Identify which cell holds the provided text, then report its [x, y] central coordinate. 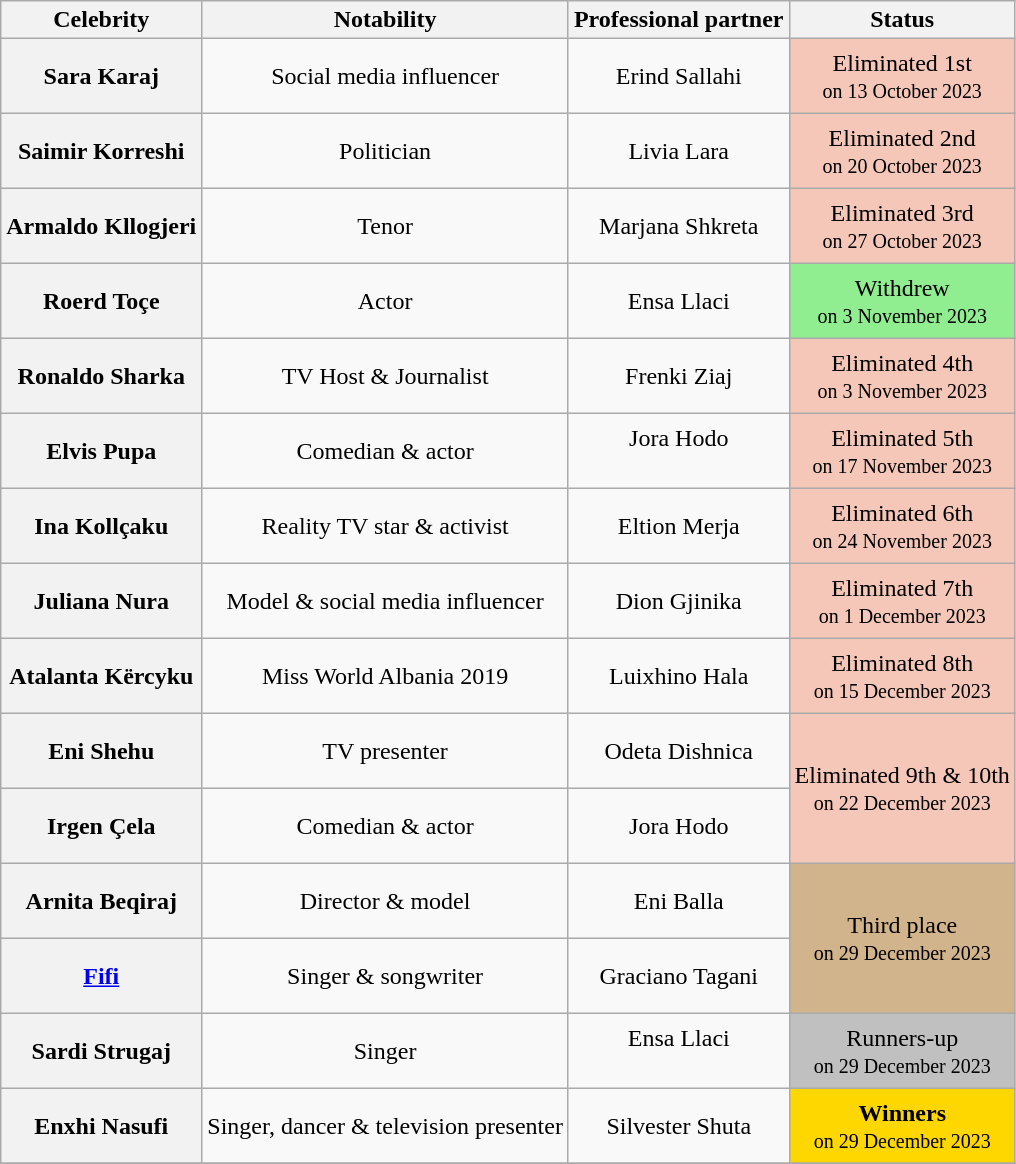
Ronaldo Sharka [102, 376]
Eliminated 6thon 24 November 2023 [902, 526]
Reality TV star & activist [386, 526]
TV presenter [386, 752]
Model & social media influencer [386, 602]
Celebrity [102, 20]
Irgen Çela [102, 826]
Eliminated 1ston 13 October 2023 [902, 76]
Erind Sallahi [678, 76]
Miss World Albania 2019 [386, 676]
Marjana Shkreta [678, 226]
Silvester Shuta [678, 1126]
Politician [386, 152]
Frenki Ziaj [678, 376]
Elvis Pupa [102, 452]
Professional partner [678, 20]
Saimir Korreshi [102, 152]
Third placeon 29 December 2023 [902, 939]
Runners-upon 29 December 2023 [902, 1052]
Eni Balla [678, 902]
Armaldo Kllogjeri [102, 226]
Luixhino Hala [678, 676]
Livia Lara [678, 152]
Odeta Dishnica [678, 752]
Eliminated 7thon 1 December 2023 [902, 602]
Sardi Strugaj [102, 1052]
Eliminated 3rdon 27 October 2023 [902, 226]
Atalanta Kërcyku [102, 676]
Ina Kollçaku [102, 526]
Singer, dancer & television presenter [386, 1126]
Tenor [386, 226]
Sara Karaj [102, 76]
Juliana Nura [102, 602]
Eliminated 2ndon 20 October 2023 [902, 152]
Enxhi Nasufi [102, 1126]
Singer [386, 1052]
Eliminated 9th & 10thon 22 December 2023 [902, 789]
Social media influencer [386, 76]
Fifi [102, 976]
Status [902, 20]
Notability [386, 20]
Actor [386, 302]
Eliminated 8thon 15 December 2023 [902, 676]
Roerd Toçe [102, 302]
Eltion Merja [678, 526]
Arnita Beqiraj [102, 902]
Dion Gjinika [678, 602]
Graciano Tagani [678, 976]
Withdrewon 3 November 2023 [902, 302]
Winnerson 29 December 2023 [902, 1126]
TV Host & Journalist [386, 376]
Eliminated 5thon 17 November 2023 [902, 452]
Eliminated 4thon 3 November 2023 [902, 376]
Singer & songwriter [386, 976]
Director & model [386, 902]
Eni Shehu [102, 752]
